Detect which cell encompasses the target text, then output its [x, y] center coordinate. 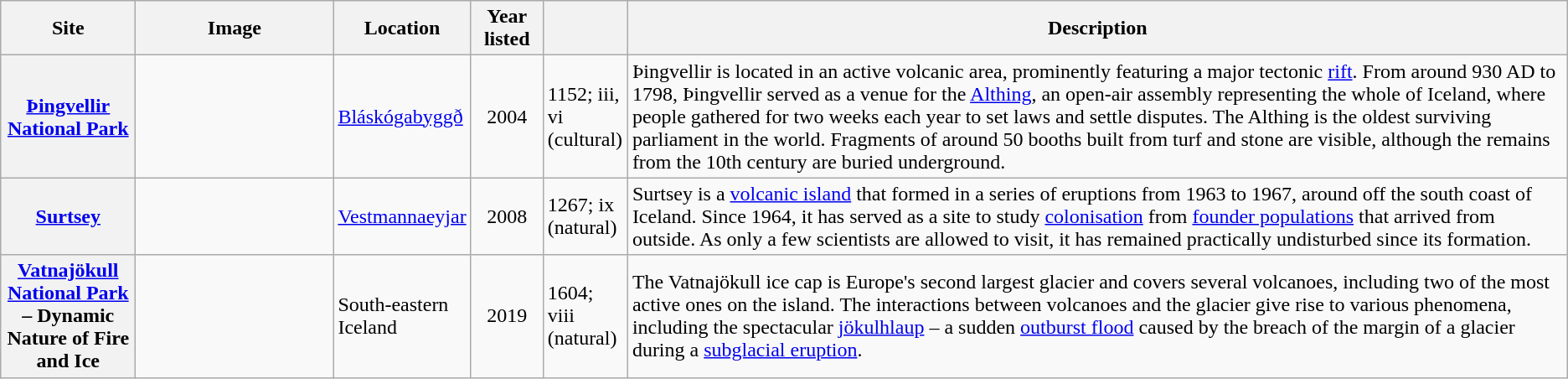
2004 [507, 117]
Description [1097, 29]
2008 [507, 216]
2019 [507, 316]
1267; ix (natural) [585, 216]
Site [69, 29]
1604; viii (natural) [585, 316]
Location [402, 29]
Bláskógabyggð [402, 117]
Surtsey [69, 216]
South-eastern Iceland [402, 316]
Vestmannaeyjar [402, 216]
Year listed [507, 29]
Þingvellir National Park [69, 117]
Image [235, 29]
1152; iii, vi (cultural) [585, 117]
Vatnajökull National Park – Dynamic Nature of Fire and Ice [69, 316]
